Detect which cell encompasses the target text, then output its [X, Y] center coordinate. 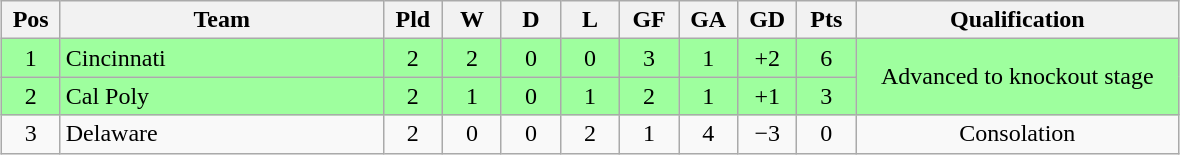
Consolation [1018, 134]
+2 [768, 58]
6 [826, 58]
L [590, 20]
Delaware [222, 134]
D [530, 20]
4 [708, 134]
Qualification [1018, 20]
W [472, 20]
−3 [768, 134]
Pos [30, 20]
+1 [768, 96]
Advanced to knockout stage [1018, 77]
Cal Poly [222, 96]
Cincinnati [222, 58]
Team [222, 20]
GF [650, 20]
GD [768, 20]
GA [708, 20]
Pts [826, 20]
Pld [412, 20]
